Output the (X, Y) coordinate of the center of the cell containing the given text.  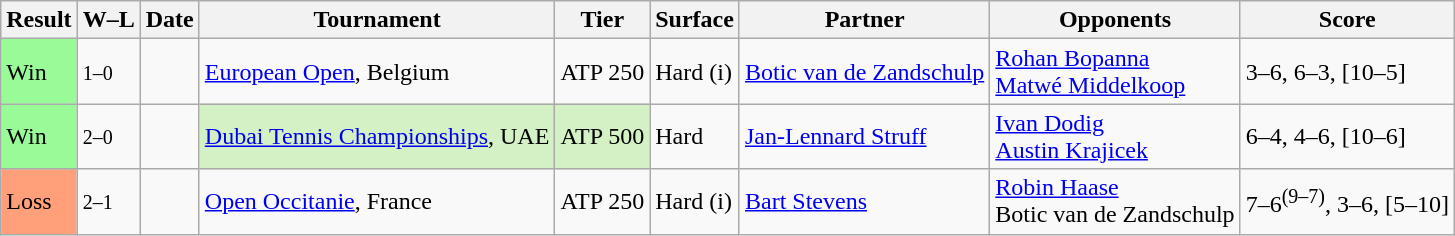
Opponents (1115, 20)
2–1 (108, 202)
Dubai Tennis Championships, UAE (377, 136)
Score (1347, 20)
2–0 (108, 136)
Botic van de Zandschulp (864, 72)
3–6, 6–3, [10–5] (1347, 72)
Partner (864, 20)
Tier (602, 20)
Result (39, 20)
Surface (695, 20)
7–6(9–7), 3–6, [5–10] (1347, 202)
W–L (108, 20)
Ivan Dodig Austin Krajicek (1115, 136)
Bart Stevens (864, 202)
Rohan Bopanna Matwé Middelkoop (1115, 72)
Loss (39, 202)
European Open, Belgium (377, 72)
Hard (695, 136)
Date (170, 20)
Robin Haase Botic van de Zandschulp (1115, 202)
Jan-Lennard Struff (864, 136)
Tournament (377, 20)
6–4, 4–6, [10–6] (1347, 136)
1–0 (108, 72)
ATP 500 (602, 136)
Open Occitanie, France (377, 202)
